Detect which cell encompasses the target text, then output its [X, Y] center coordinate. 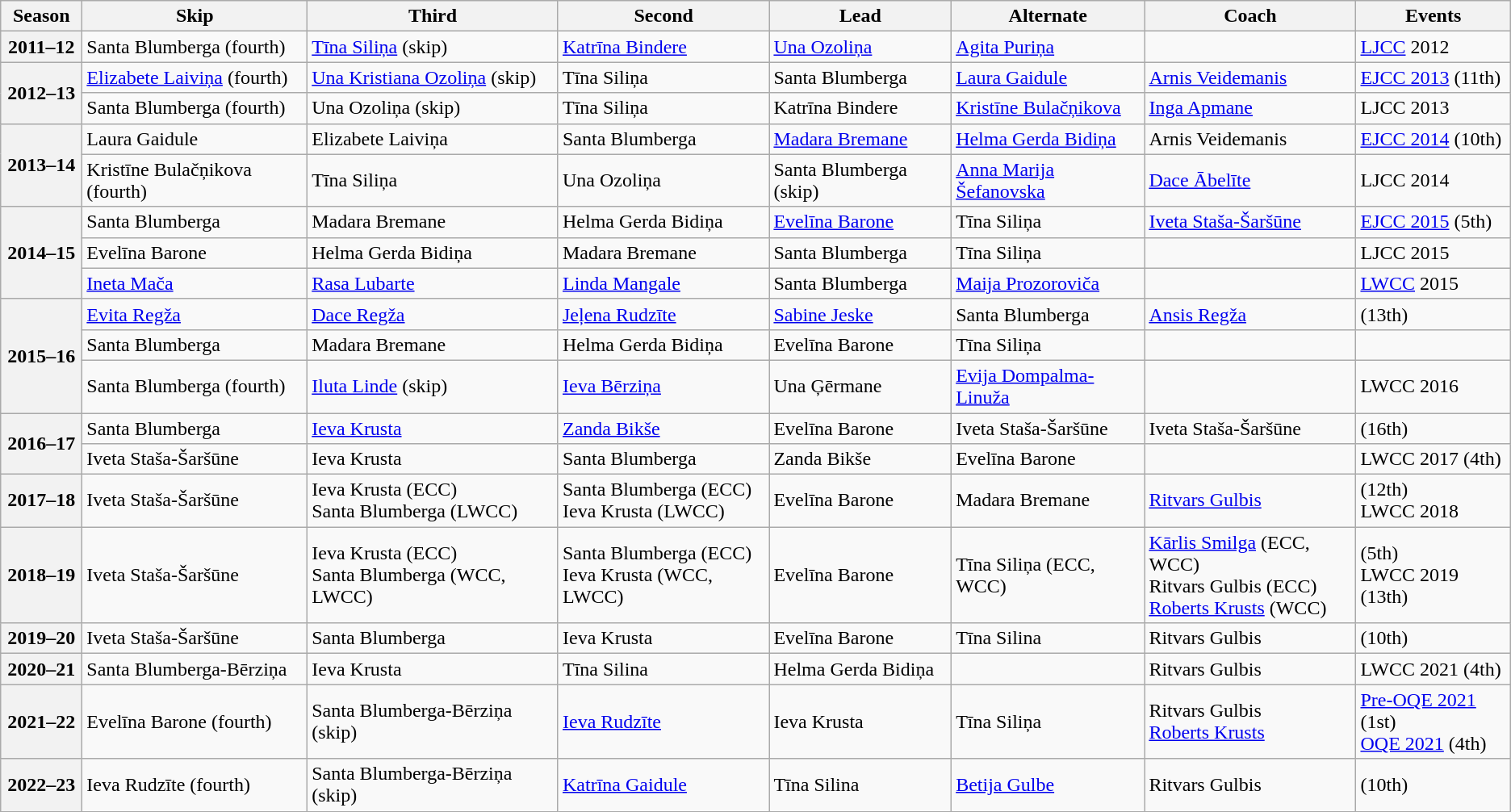
Tīna Siliņa (skip) [433, 47]
Season [42, 16]
Evelīna Barone (fourth) [195, 722]
Iluta Linde (skip) [433, 386]
2014–15 [42, 253]
Santa Blumberga (ECC)Ieva Krusta (WCC, LWCC) [663, 575]
Ieva Krusta (ECC)Santa Blumberga (WCC, LWCC) [433, 575]
2013–14 [42, 165]
2018–19 [42, 575]
LJCC 2012 [1434, 47]
LWCC 2016 [1434, 386]
LWCC 2015 [1434, 283]
Kristīne Bulačņikova (fourth) [195, 181]
Elizabete Laiviņa (fourth) [195, 77]
2022–23 [42, 785]
2015–16 [42, 355]
Katrīna Gaidule [663, 785]
Kristīne Bulačņikova [1048, 108]
(12th)LWCC 2018 [1434, 500]
2012–13 [42, 93]
Coach [1250, 16]
Third [433, 16]
Evija Dompalma-Linuža [1048, 386]
Ansis Regža [1250, 314]
Una Kristiana Ozoliņa (skip) [433, 77]
Linda Mangale [663, 283]
2011–12 [42, 47]
LJCC 2015 [1434, 253]
Second [663, 16]
Dace Regža [433, 314]
Ieva Bērziņa [663, 386]
LWCC 2017 (4th) [1434, 459]
Inga Apmane [1250, 108]
Rasa Lubarte [433, 283]
2020–21 [42, 669]
Ritvars Gulbis Roberts Krusts [1250, 722]
EJCC 2013 (11th) [1434, 77]
Elizabete Laiviņa [433, 139]
Ieva Krusta (ECC)Santa Blumberga (LWCC) [433, 500]
Ineta Mača [195, 283]
Lead [860, 16]
2017–18 [42, 500]
Santa Blumberga (skip) [860, 181]
Jeļena Rudzīte [663, 314]
Evita Regža [195, 314]
Events [1434, 16]
Kārlis Smilga (ECC, WCC)Ritvars Gulbis (ECC)Roberts Krusts (WCC) [1250, 575]
Una Ozoliņa (skip) [433, 108]
Santa Blumberga (ECC)Ieva Krusta (LWCC) [663, 500]
Skip [195, 16]
Tīna Siliņa (ECC, WCC) [1048, 575]
Ieva Rudzīte [663, 722]
Santa Blumberga-Bērziņa [195, 669]
2021–22 [42, 722]
(13th) [1434, 314]
Dace Ābelīte [1250, 181]
LJCC 2014 [1434, 181]
(5th)LWCC 2019 (13th) [1434, 575]
Betija Gulbe [1048, 785]
Maija Prozoroviča [1048, 283]
Alternate [1048, 16]
LJCC 2013 [1434, 108]
Anna Marija Šefanovska [1048, 181]
2019–20 [42, 638]
Pre-OQE 2021 (1st) OQE 2021 (4th) [1434, 722]
Agita Puriņa [1048, 47]
LWCC 2021 (4th) [1434, 669]
Una Ģērmane [860, 386]
2016–17 [42, 444]
Sabine Jeske [860, 314]
Ieva Rudzīte (fourth) [195, 785]
(16th) [1434, 429]
EJCC 2014 (10th) [1434, 139]
EJCC 2015 (5th) [1434, 222]
